Locate the cell with the specified text and output its (x, y) center coordinate. 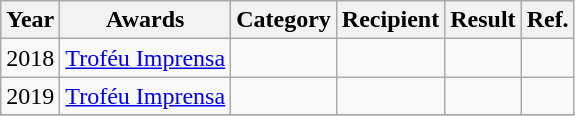
Awards (146, 20)
Category (284, 20)
Year (30, 20)
Result (483, 20)
2019 (30, 96)
Ref. (548, 20)
Recipient (390, 20)
2018 (30, 58)
